Extract the (x, y) coordinate from the center of the cell holding the provided text.  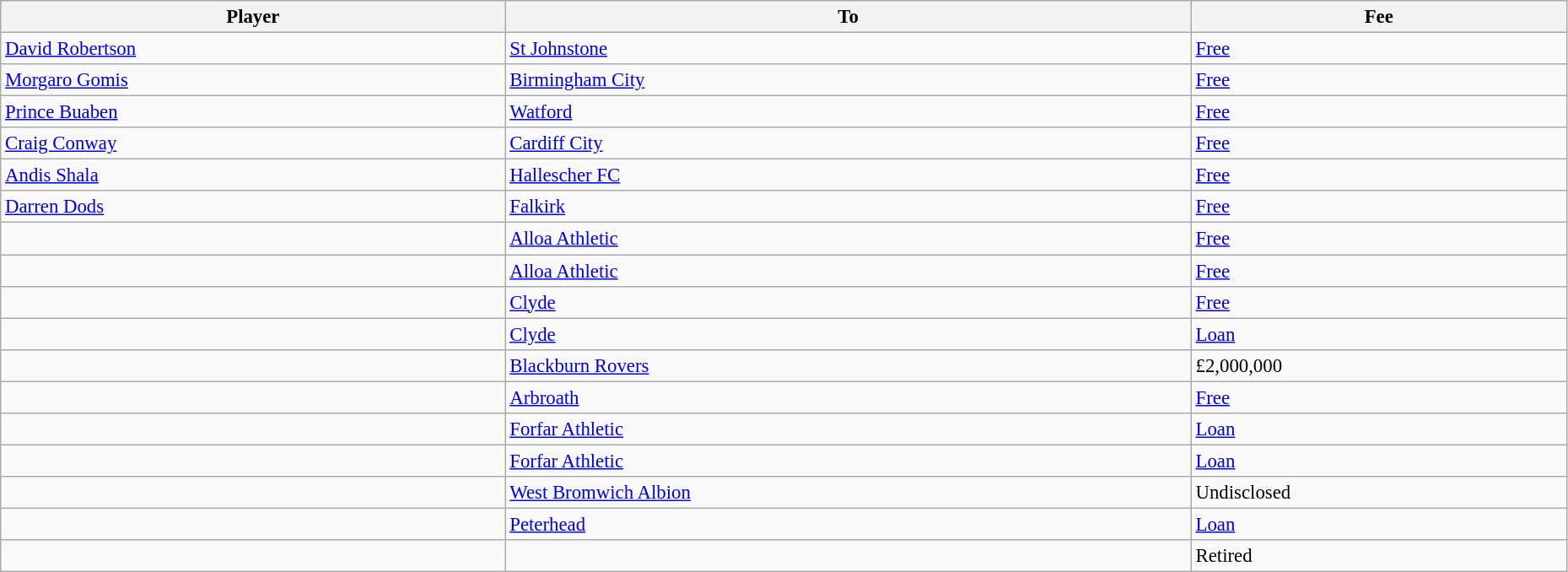
Retired (1378, 556)
Andis Shala (253, 175)
Prince Buaben (253, 112)
Blackburn Rovers (849, 365)
Cardiff City (849, 143)
Hallescher FC (849, 175)
Arbroath (849, 397)
£2,000,000 (1378, 365)
Darren Dods (253, 207)
Craig Conway (253, 143)
Birmingham City (849, 80)
Peterhead (849, 524)
Morgaro Gomis (253, 80)
Undisclosed (1378, 493)
Player (253, 17)
To (849, 17)
West Bromwich Albion (849, 493)
Watford (849, 112)
Falkirk (849, 207)
David Robertson (253, 49)
St Johnstone (849, 49)
Fee (1378, 17)
